Search for the cell housing the specified text and yield its [x, y] center coordinate. 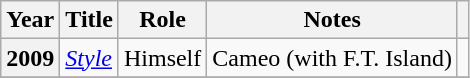
Cameo (with F.T. Island) [332, 58]
Role [162, 20]
Year [30, 20]
Style [90, 58]
Himself [162, 58]
2009 [30, 58]
Title [90, 20]
Notes [332, 20]
